Return the (X, Y) coordinate for the center point of the cell that contains the specified text.  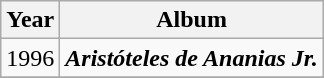
Aristóteles de Ananias Jr. (192, 58)
Album (192, 20)
Year (30, 20)
1996 (30, 58)
